Identify which cell holds the provided text, then report its [X, Y] central coordinate. 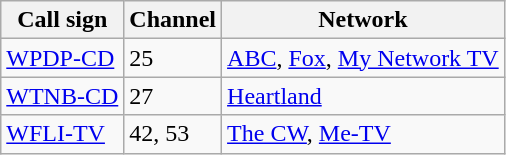
27 [173, 96]
The CW, Me-TV [364, 134]
Call sign [62, 20]
Heartland [364, 96]
Network [364, 20]
ABC, Fox, My Network TV [364, 58]
WFLI-TV [62, 134]
Channel [173, 20]
42, 53 [173, 134]
25 [173, 58]
WTNB-CD [62, 96]
WPDP-CD [62, 58]
